Provide the (X, Y) coordinate of the cell's center where the given text is located.  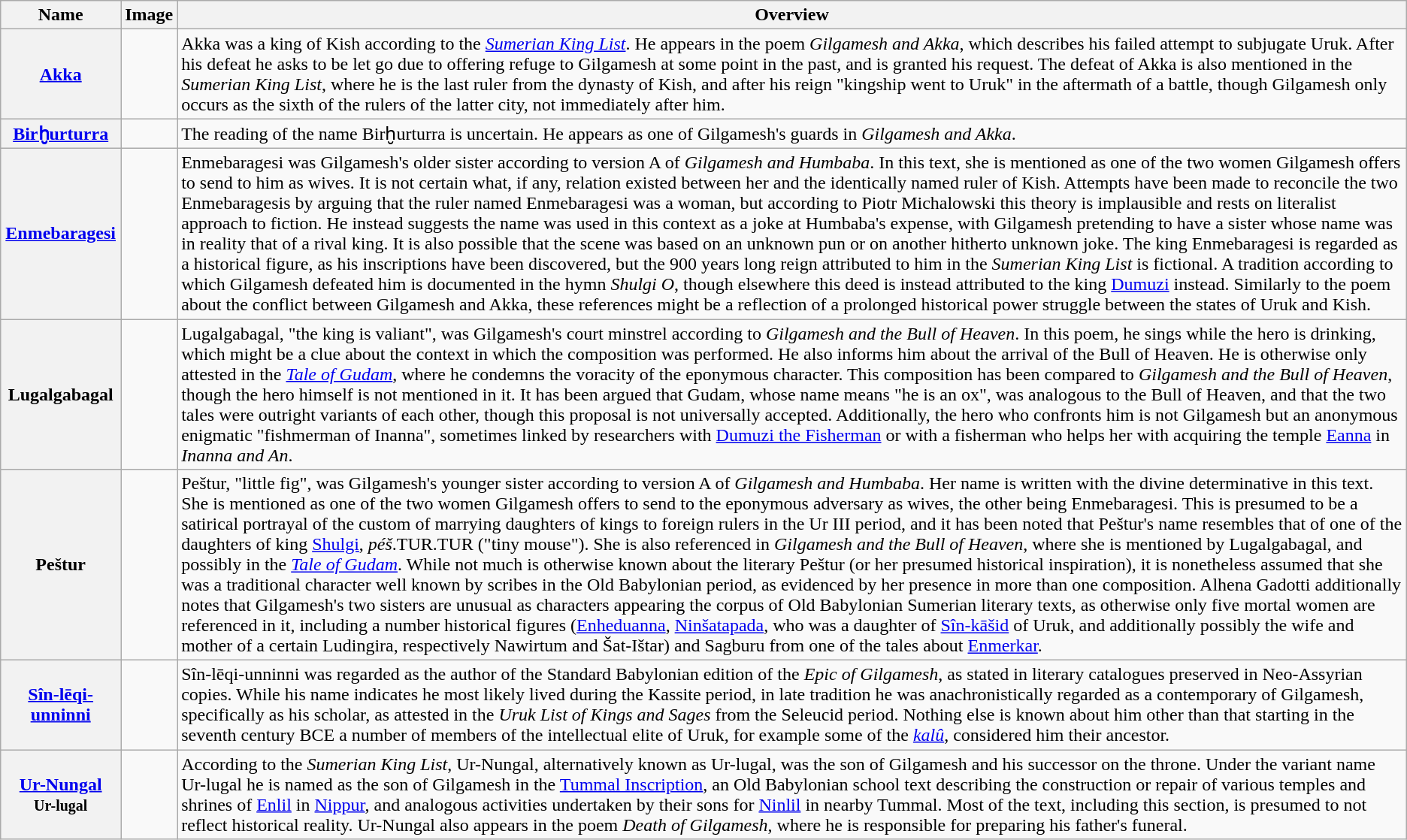
Birḫurturra (61, 134)
Overview (792, 15)
Akka (61, 74)
Image (149, 15)
Sîn-lēqi-unninni (61, 705)
Ur-Nungal Ur-lugal (61, 795)
The reading of the name Birḫurturra is uncertain. He appears as one of Gilgamesh's guards in Gilgamesh and Akka. (792, 134)
Peštur (61, 565)
Name (61, 15)
Lugalgabagal (61, 394)
Enmebaragesi (61, 233)
